Detect which cell encompasses the target text, then output its (X, Y) center coordinate. 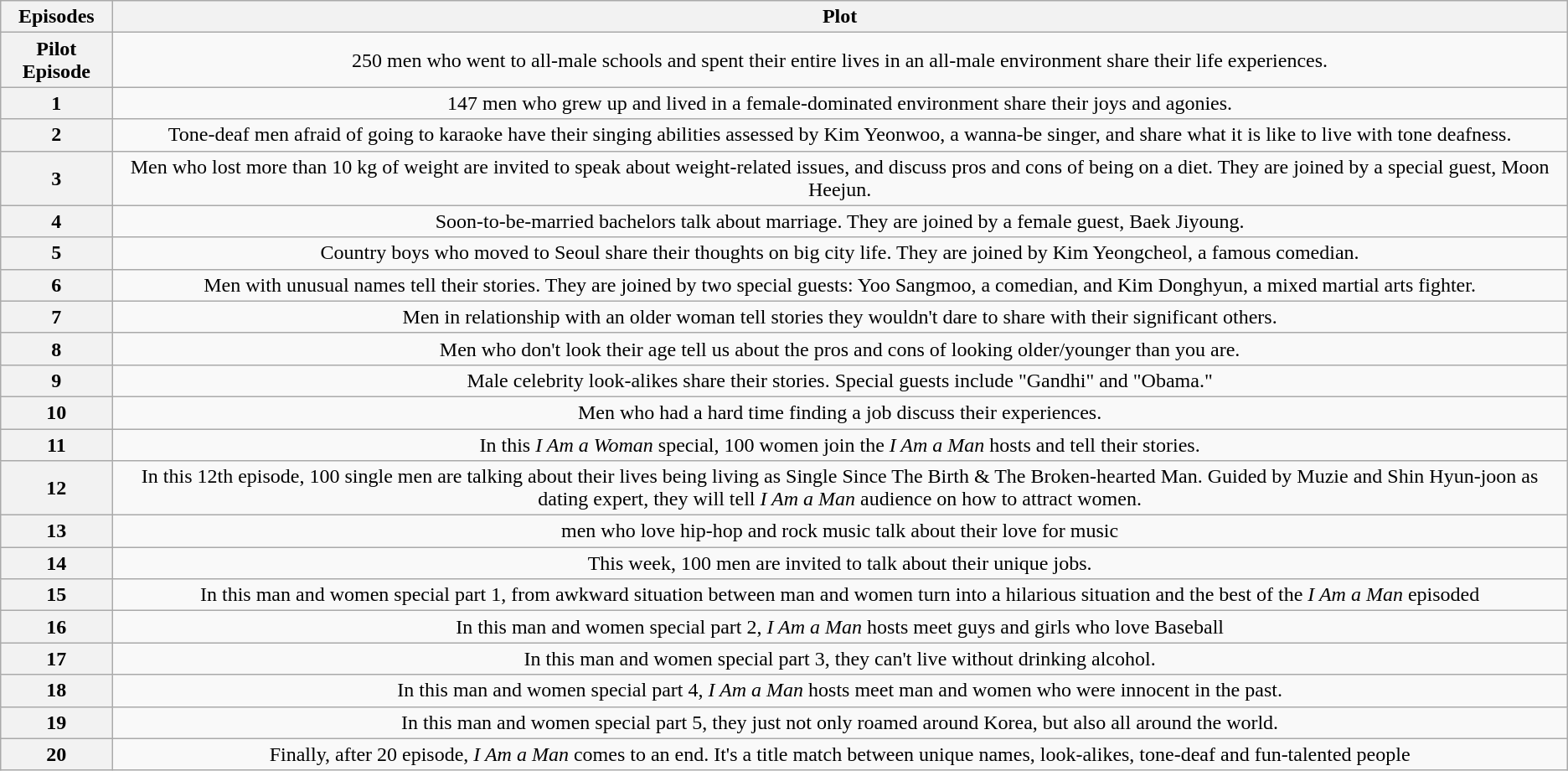
13 (57, 531)
Soon-to-be-married bachelors talk about marriage. They are joined by a female guest, Baek Jiyoung. (839, 221)
7 (57, 317)
This week, 100 men are invited to talk about their unique jobs. (839, 563)
Male celebrity look-alikes share their stories. Special guests include "Gandhi" and "Obama." (839, 380)
19 (57, 722)
5 (57, 253)
Plot (839, 17)
18 (57, 691)
17 (57, 659)
10 (57, 412)
2 (57, 135)
250 men who went to all-male schools and spent their entire lives in an all-male environment share their life experiences. (839, 60)
3 (57, 178)
In this man and women special part 3, they can't live without drinking alcohol. (839, 659)
Finally, after 20 episode, I Am a Man comes to an end. It's a title match between unique names, look-alikes, tone-deaf and fun-talented people (839, 754)
20 (57, 754)
In this man and women special part 4, I Am a Man hosts meet man and women who were innocent in the past. (839, 691)
9 (57, 380)
6 (57, 285)
Men in relationship with an older woman tell stories they wouldn't dare to share with their significant others. (839, 317)
8 (57, 349)
11 (57, 445)
Country boys who moved to Seoul share their thoughts on big city life. They are joined by Kim Yeongcheol, a famous comedian. (839, 253)
14 (57, 563)
In this man and women special part 5, they just not only roamed around Korea, but also all around the world. (839, 722)
Pilot Episode (57, 60)
4 (57, 221)
1 (57, 103)
In this man and women special part 2, I Am a Man hosts meet guys and girls who love Baseball (839, 627)
12 (57, 488)
Episodes (57, 17)
15 (57, 595)
147 men who grew up and lived in a female-dominated environment share their joys and agonies. (839, 103)
Men who had a hard time finding a job discuss their experiences. (839, 412)
men who love hip-hop and rock music talk about their love for music (839, 531)
16 (57, 627)
In this I Am a Woman special, 100 women join the I Am a Man hosts and tell their stories. (839, 445)
Men who don't look their age tell us about the pros and cons of looking older/younger than you are. (839, 349)
